Identify which cell holds the provided text, then report its [X, Y] central coordinate. 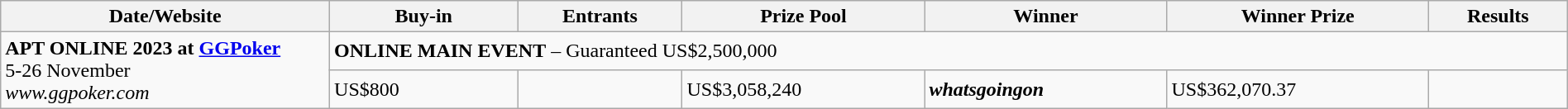
Winner Prize [1298, 17]
Prize Pool [804, 17]
whatsgoingon [1045, 89]
US$362,070.37 [1298, 89]
Date/Website [165, 17]
Entrants [600, 17]
US$800 [423, 89]
Buy-in [423, 17]
APT ONLINE 2023 at GGPoker5-26 Novemberwww.ggpoker.com [165, 70]
ONLINE MAIN EVENT – Guaranteed US$2,500,000 [949, 51]
US$3,058,240 [804, 89]
Winner [1045, 17]
Results [1498, 17]
